For the text-containing cell, return its midpoint in [x, y] coordinate format. 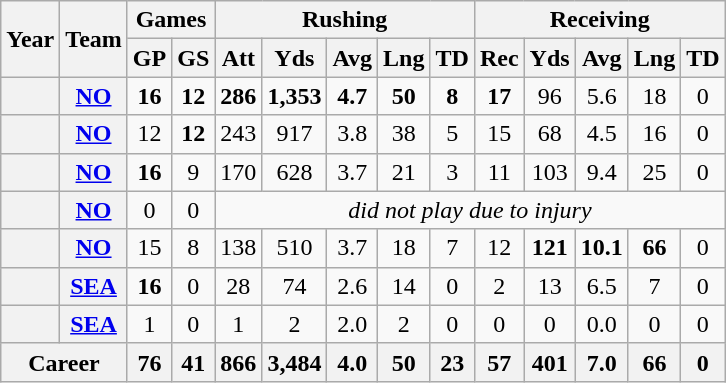
25 [654, 172]
38 [404, 134]
286 [238, 96]
866 [238, 362]
3 [452, 172]
23 [452, 362]
5 [452, 134]
Career [64, 362]
5.6 [602, 96]
17 [499, 96]
GS [194, 58]
103 [550, 172]
9 [194, 172]
57 [499, 362]
74 [294, 286]
41 [194, 362]
401 [550, 362]
3.8 [352, 134]
GP [149, 58]
9.4 [602, 172]
11 [499, 172]
6.5 [602, 286]
2.0 [352, 324]
Team [94, 39]
170 [238, 172]
Year [30, 39]
1,353 [294, 96]
Att [238, 58]
138 [238, 248]
14 [404, 286]
21 [404, 172]
did not play due to injury [470, 210]
917 [294, 134]
Rushing [345, 20]
13 [550, 286]
121 [550, 248]
628 [294, 172]
7.0 [602, 362]
10.1 [602, 248]
4.7 [352, 96]
0.0 [602, 324]
510 [294, 248]
28 [238, 286]
4.0 [352, 362]
Rec [499, 58]
Receiving [600, 20]
76 [149, 362]
4.5 [602, 134]
2.6 [352, 286]
96 [550, 96]
243 [238, 134]
Games [170, 20]
68 [550, 134]
3,484 [294, 362]
